Determine the [x, y] coordinate at the center of the cell enclosing the given text.  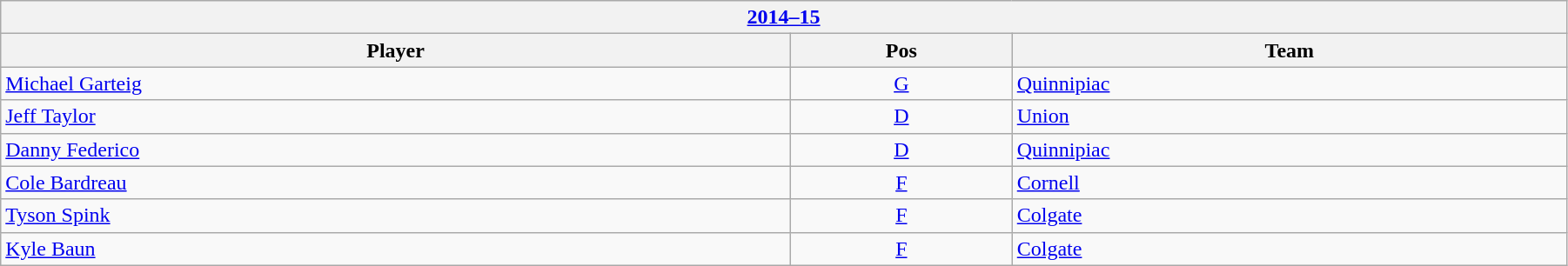
Cole Bardreau [396, 183]
G [901, 83]
Jeff Taylor [396, 116]
2014–15 [784, 17]
Cornell [1290, 183]
Union [1290, 116]
Kyle Baun [396, 249]
Team [1290, 50]
Danny Federico [396, 150]
Tyson Spink [396, 216]
Michael Garteig [396, 83]
Pos [901, 50]
Player [396, 50]
